Determine the (x, y) coordinate at the center of the cell enclosing the given text.  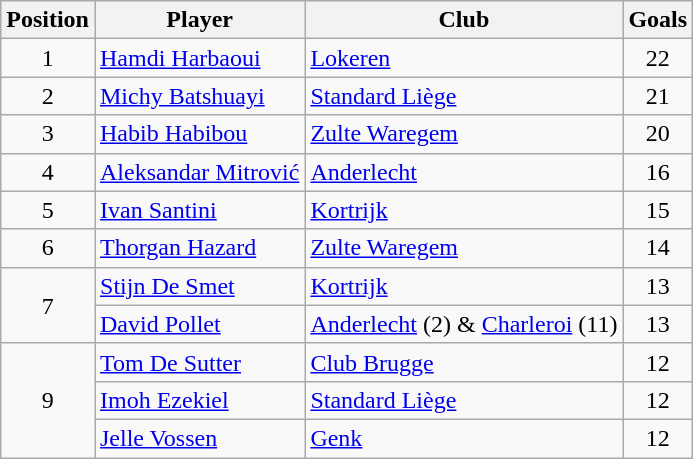
Hamdi Harbaoui (199, 58)
David Pollet (199, 324)
Position (48, 20)
Goals (658, 20)
1 (48, 58)
Thorgan Hazard (199, 248)
Jelle Vossen (199, 438)
21 (658, 96)
6 (48, 248)
14 (658, 248)
3 (48, 134)
Genk (464, 438)
Ivan Santini (199, 210)
Aleksandar Mitrović (199, 172)
16 (658, 172)
Lokeren (464, 58)
7 (48, 305)
5 (48, 210)
Anderlecht (464, 172)
22 (658, 58)
Imoh Ezekiel (199, 400)
20 (658, 134)
Club Brugge (464, 362)
Anderlecht (2) & Charleroi (11) (464, 324)
15 (658, 210)
Tom De Sutter (199, 362)
Club (464, 20)
2 (48, 96)
Stijn De Smet (199, 286)
Habib Habibou (199, 134)
9 (48, 400)
Michy Batshuayi (199, 96)
Player (199, 20)
4 (48, 172)
